For the text-containing cell, return its midpoint in [X, Y] coordinate format. 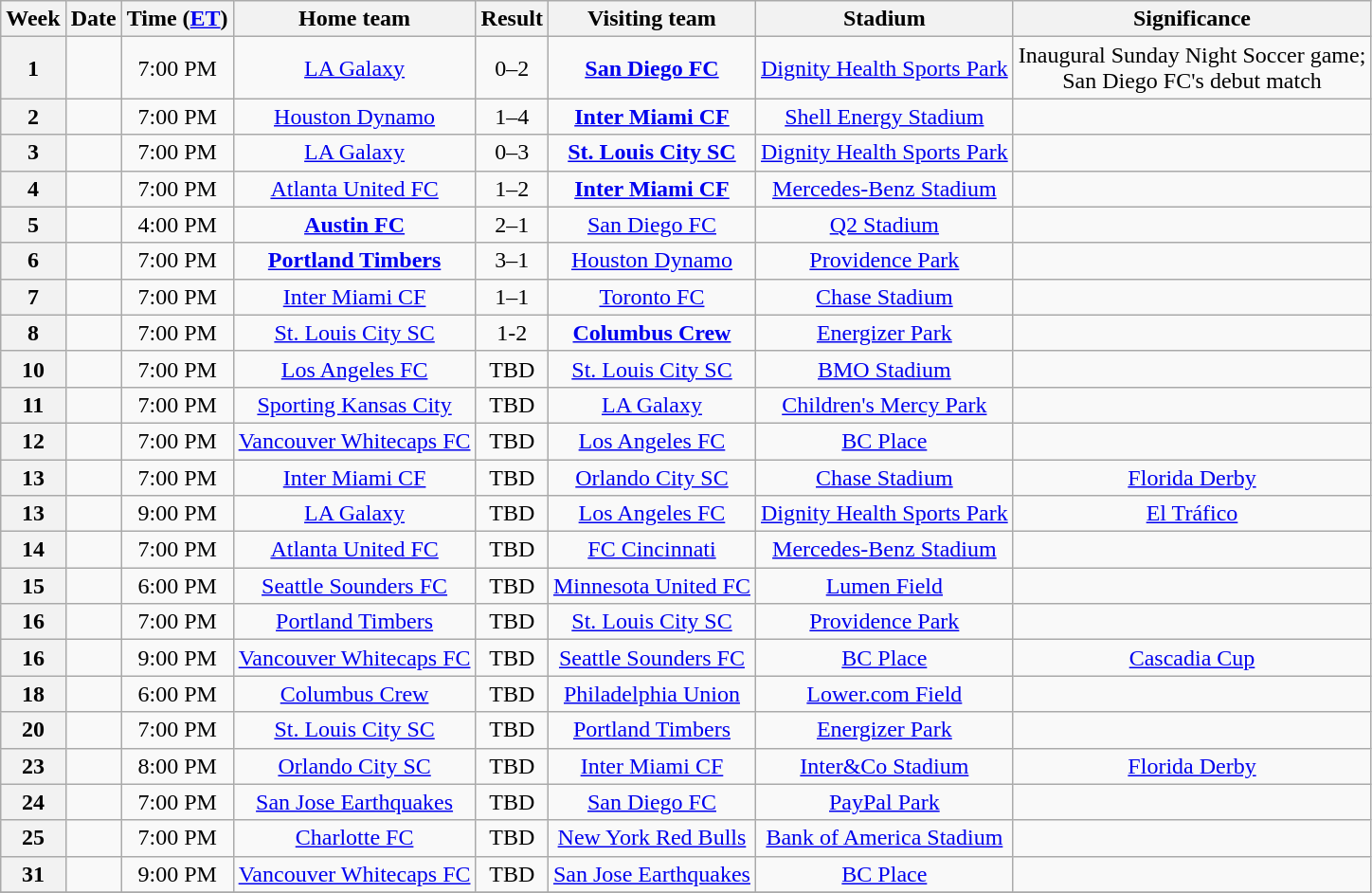
BMO Stadium [885, 369]
2 [33, 117]
Philadelphia Union [652, 694]
8 [33, 333]
Lumen Field [885, 586]
3 [33, 153]
El Tráfico [1192, 514]
Austin FC [354, 225]
11 [33, 405]
25 [33, 838]
4:00 PM [177, 225]
Shell Energy Stadium [885, 117]
Sporting Kansas City [354, 405]
Visiting team [652, 19]
4 [33, 189]
1–2 [512, 189]
24 [33, 802]
5 [33, 225]
Stadium [885, 19]
Cascadia Cup [1192, 658]
Result [512, 19]
Children's Mercy Park [885, 405]
New York Red Bulls [652, 838]
Inter&Co Stadium [885, 766]
12 [33, 441]
FC Cincinnati [652, 550]
31 [33, 874]
23 [33, 766]
Inaugural Sunday Night Soccer game;San Diego FC's debut match [1192, 68]
0–2 [512, 68]
Date [93, 19]
7 [33, 297]
14 [33, 550]
1–1 [512, 297]
0–3 [512, 153]
Charlotte FC [354, 838]
2–1 [512, 225]
18 [33, 694]
Minnesota United FC [652, 586]
PayPal Park [885, 802]
Toronto FC [652, 297]
1 [33, 68]
Q2 Stadium [885, 225]
6 [33, 261]
Home team [354, 19]
15 [33, 586]
20 [33, 730]
Lower.com Field [885, 694]
Significance [1192, 19]
10 [33, 369]
Bank of America Stadium [885, 838]
8:00 PM [177, 766]
1–4 [512, 117]
Week [33, 19]
1-2 [512, 333]
Time (ET) [177, 19]
3–1 [512, 261]
